Locate the cell with the specified text and output its [X, Y] center coordinate. 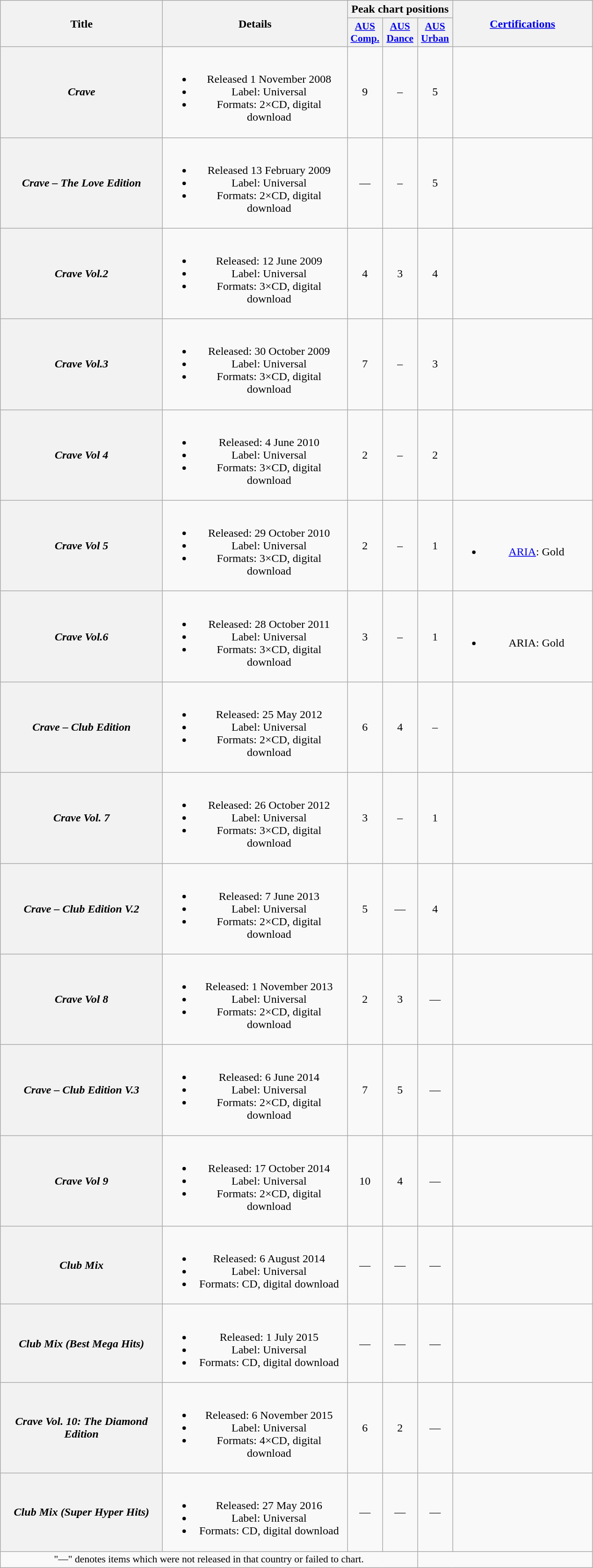
Released: 27 May 2016 Label: UniversalFormats: CD, digital download [255, 1512]
Crave Vol. 10: The Diamond Edition [81, 1428]
Crave Vol.2 [81, 273]
Crave Vol.3 [81, 364]
Crave – The Love Edition [81, 183]
Released: 26 October 2012 Label: UniversalFormats: 3×CD, digital download [255, 818]
Crave Vol.6 [81, 636]
Released: 1 July 2015 Label: UniversalFormats: CD, digital download [255, 1344]
Released 13 February 2009 Label: UniversalFormats: 2×CD, digital download [255, 183]
Released: 7 June 2013 Label: UniversalFormats: 2×CD, digital download [255, 908]
Title [81, 23]
Club Mix (Super Hyper Hits) [81, 1512]
Released: 28 October 2011 Label: UniversalFormats: 3×CD, digital download [255, 636]
Released: 17 October 2014 Label: UniversalFormats: 2×CD, digital download [255, 1181]
Released: 4 June 2010 Label: UniversalFormats: 3×CD, digital download [255, 455]
Released: 6 November 2015 Label: UniversalFormats: 4×CD, digital download [255, 1428]
Released: 1 November 2013 Label: UniversalFormats: 2×CD, digital download [255, 1000]
Crave Vol. 7 [81, 818]
"—" denotes items which were not released in that country or failed to chart. [209, 1560]
Crave – Club Edition [81, 727]
Released: 6 June 2014 Label: UniversalFormats: 2×CD, digital download [255, 1090]
Certifications [523, 23]
Crave [81, 92]
AUSComp. [365, 33]
Crave Vol 5 [81, 546]
Released: 25 May 2012 Label: UniversalFormats: 2×CD, digital download [255, 727]
Released: 6 August 2014 Label: UniversalFormats: CD, digital download [255, 1265]
Released: 12 June 2009 Label: UniversalFormats: 3×CD, digital download [255, 273]
Details [255, 23]
Crave Vol 9 [81, 1181]
Released: 30 October 2009 Label: UniversalFormats: 3×CD, digital download [255, 364]
Club Mix [81, 1265]
AUSUrban [435, 33]
AUSDance [400, 33]
Peak chart positions [400, 9]
9 [365, 92]
Released: 29 October 2010 Label: UniversalFormats: 3×CD, digital download [255, 546]
10 [365, 1181]
Crave – Club Edition V.3 [81, 1090]
Club Mix (Best Mega Hits) [81, 1344]
Crave Vol 8 [81, 1000]
Crave Vol 4 [81, 455]
Crave – Club Edition V.2 [81, 908]
Released 1 November 2008 Label: UniversalFormats: 2×CD, digital download [255, 92]
